Identify which cell holds the provided text, then report its [X, Y] central coordinate. 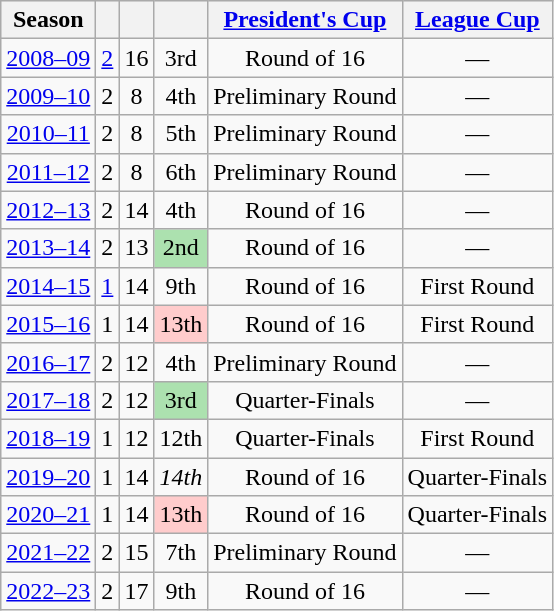
14th [181, 477]
5th [181, 134]
President's Cup [305, 20]
2012–13 [48, 210]
2016–17 [48, 362]
2021–22 [48, 553]
2nd [181, 248]
15 [136, 553]
2018–19 [48, 438]
17 [136, 591]
League Cup [478, 20]
2015–16 [48, 324]
7th [181, 553]
2017–18 [48, 400]
16 [136, 58]
2020–21 [48, 515]
2022–23 [48, 591]
6th [181, 172]
2010–11 [48, 134]
2013–14 [48, 248]
12th [181, 438]
2014–15 [48, 286]
2019–20 [48, 477]
2011–12 [48, 172]
2008–09 [48, 58]
13 [136, 248]
Season [48, 20]
2009–10 [48, 96]
